Extract the [x, y] coordinate from the center of the cell holding the provided text.  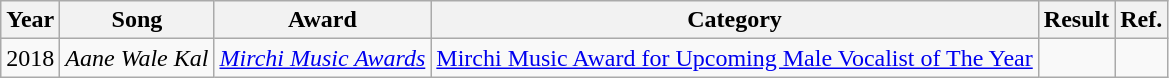
Year [30, 20]
Song [137, 20]
Aane Wale Kal [137, 58]
Mirchi Music Award for Upcoming Male Vocalist of The Year [734, 58]
Award [322, 20]
Mirchi Music Awards [322, 58]
Ref. [1142, 20]
Category [734, 20]
Result [1076, 20]
2018 [30, 58]
